Identify which cell holds the provided text, then report its [X, Y] central coordinate. 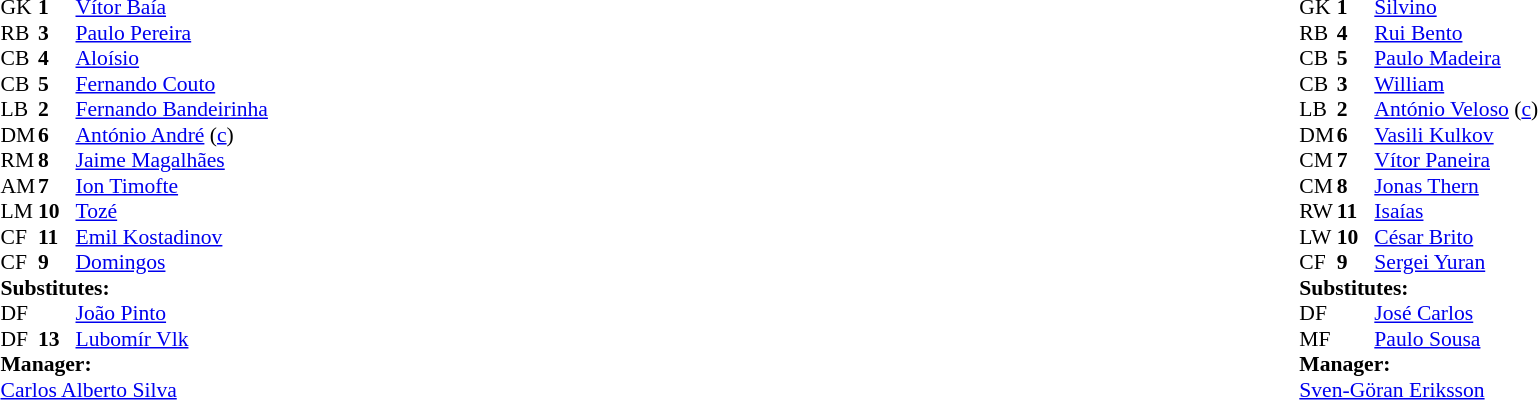
Jaime Magalhães [172, 161]
Paulo Pereira [172, 33]
AM [19, 186]
Jonas Thern [1456, 186]
Isaías [1456, 211]
Fernando Bandeirinha [172, 109]
Vítor Paneira [1456, 161]
RM [19, 161]
Rui Bento [1456, 33]
César Brito [1456, 237]
Tozé [172, 211]
Paulo Madeira [1456, 59]
LM [19, 211]
LW [1318, 237]
Vasili Kulkov [1456, 135]
António Veloso (c) [1456, 109]
Paulo Sousa [1456, 339]
António André (c) [172, 135]
Emil Kostadinov [172, 237]
João Pinto [172, 313]
William [1456, 84]
Lubomír Vlk [172, 339]
13 [57, 339]
Fernando Couto [172, 84]
Domingos [172, 263]
Sergei Yuran [1456, 263]
MF [1318, 339]
Aloísio [172, 59]
José Carlos [1456, 313]
RW [1318, 211]
Ion Timofte [172, 186]
